Scan for the cell matching the given text and deliver its [x, y] coordinate at center. 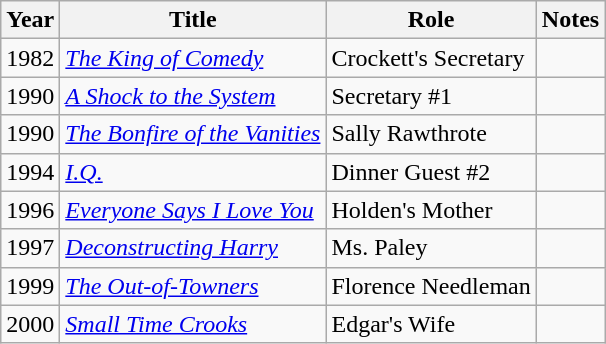
Florence Needleman [431, 286]
Secretary #1 [431, 96]
1999 [30, 286]
Year [30, 20]
Role [431, 20]
Everyone Says I Love You [193, 210]
Deconstructing Harry [193, 248]
The Bonfire of the Vanities [193, 134]
The King of Comedy [193, 58]
I.Q. [193, 172]
The Out-of-Towners [193, 286]
Sally Rawthrote [431, 134]
1982 [30, 58]
Small Time Crooks [193, 324]
A Shock to the System [193, 96]
1994 [30, 172]
Edgar's Wife [431, 324]
1997 [30, 248]
Dinner Guest #2 [431, 172]
Crockett's Secretary [431, 58]
1996 [30, 210]
Notes [570, 20]
Holden's Mother [431, 210]
Title [193, 20]
2000 [30, 324]
Ms. Paley [431, 248]
